For the text-containing cell, return its midpoint in (x, y) coordinate format. 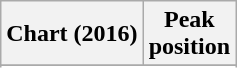
Peak position (189, 34)
Chart (2016) (72, 34)
